Extract the (x, y) coordinate from the center of the cell holding the provided text.  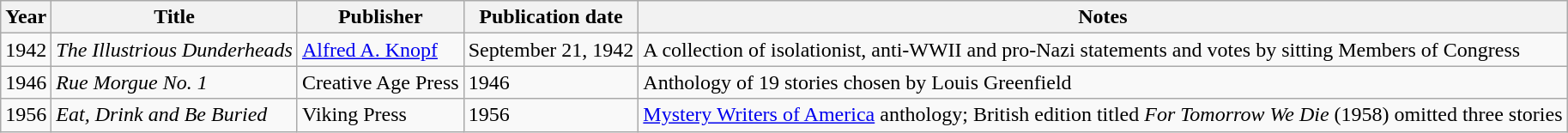
Anthology of 19 stories chosen by Louis Greenfield (1103, 82)
Year (26, 17)
Rue Morgue No. 1 (175, 82)
Eat, Drink and Be Buried (175, 115)
Publisher (380, 17)
Alfred A. Knopf (380, 50)
Notes (1103, 17)
Publication date (551, 17)
Title (175, 17)
A collection of isolationist, anti-WWII and pro-Nazi statements and votes by sitting Members of Congress (1103, 50)
Creative Age Press (380, 82)
1942 (26, 50)
September 21, 1942 (551, 50)
The Illustrious Dunderheads (175, 50)
Mystery Writers of America anthology; British edition titled For Tomorrow We Die (1958) omitted three stories (1103, 115)
Viking Press (380, 115)
